Find where the given text appears and provide that cell's center as [X, Y] coordinate. 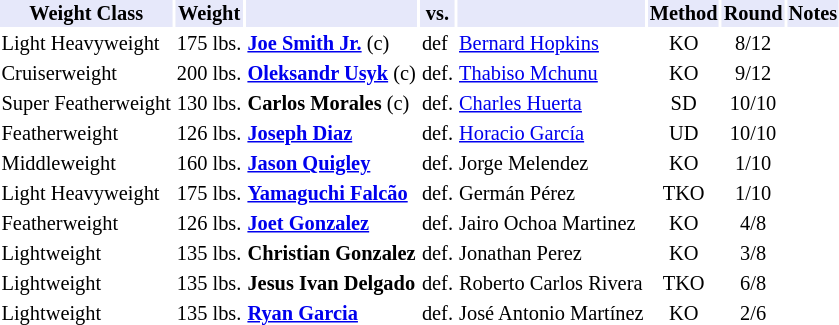
Carlos Morales (c) [332, 104]
Christian Gonzalez [332, 254]
Cruiserweight [86, 74]
Jason Quigley [332, 164]
Yamaguchi Falcão [332, 194]
Joe Smith Jr. (c) [332, 44]
Joet Gonzalez [332, 224]
Weight Class [86, 14]
Weight [209, 14]
160 lbs. [209, 164]
vs. [437, 14]
Notes [813, 14]
8/12 [753, 44]
Germán Pérez [552, 194]
Bernard Hopkins [552, 44]
9/12 [753, 74]
130 lbs. [209, 104]
Jesus Ivan Delgado [332, 284]
Thabiso Mchunu [552, 74]
Super Featherweight [86, 104]
UD [684, 134]
Joseph Diaz [332, 134]
6/8 [753, 284]
SD [684, 104]
Charles Huerta [552, 104]
def [437, 44]
Oleksandr Usyk (c) [332, 74]
Round [753, 14]
Middleweight [86, 164]
Roberto Carlos Rivera [552, 284]
Horacio García [552, 134]
3/8 [753, 254]
Jorge Melendez [552, 164]
Jairo Ochoa Martinez [552, 224]
200 lbs. [209, 74]
Jonathan Perez [552, 254]
4/8 [753, 224]
Method [684, 14]
